Scan for the cell matching the given text and deliver its (X, Y) coordinate at center. 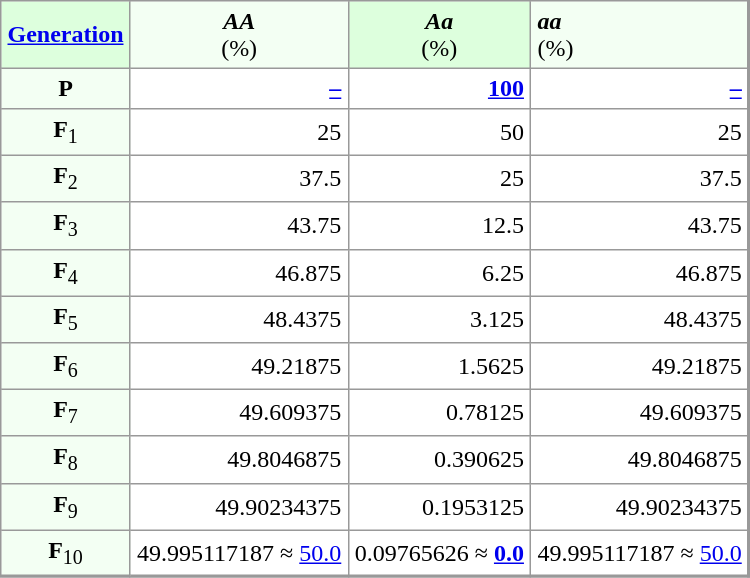
0.78125 (440, 412)
aa (%) (640, 35)
0.1953125 (440, 506)
F5 (66, 320)
F3 (66, 226)
3.125 (440, 320)
F7 (66, 412)
F4 (66, 272)
F9 (66, 506)
F2 (66, 180)
100 (440, 88)
0.09765626 ≈ 0.0 (440, 554)
F6 (66, 366)
F1 (66, 132)
Generation (66, 35)
6.25 (440, 272)
0.390625 (440, 460)
F8 (66, 460)
F10 (66, 554)
AA(%) (239, 35)
Aa (%) (440, 35)
12.5 (440, 226)
P (66, 88)
50 (440, 132)
1.5625 (440, 366)
